Detect which cell encompasses the target text, then output its [x, y] center coordinate. 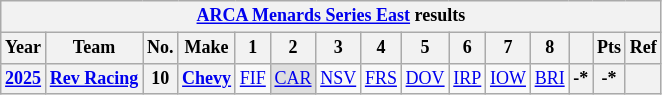
8 [550, 48]
3 [338, 48]
Team [94, 48]
1 [252, 48]
Year [24, 48]
Rev Racing [94, 78]
FRS [382, 78]
Make [207, 48]
10 [160, 78]
Ref [643, 48]
4 [382, 48]
DOV [425, 78]
FIF [252, 78]
Chevy [207, 78]
6 [468, 48]
IRP [468, 78]
Pts [610, 48]
No. [160, 48]
BRI [550, 78]
2025 [24, 78]
NSV [338, 78]
7 [508, 48]
ARCA Menards Series East results [331, 16]
2 [293, 48]
IOW [508, 78]
CAR [293, 78]
5 [425, 48]
